Extract the [X, Y] coordinate from the center of the cell holding the provided text.  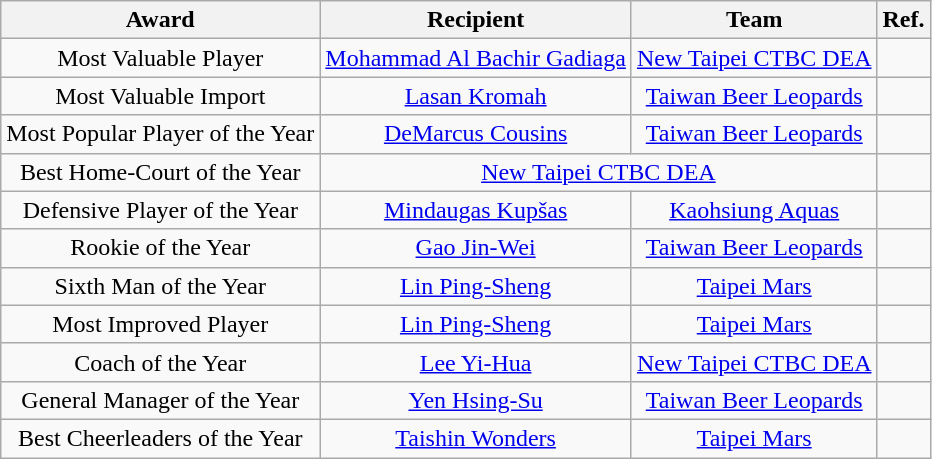
Taishin Wonders [476, 438]
Kaohsiung Aquas [754, 210]
Mohammad Al Bachir Gadiaga [476, 58]
Rookie of the Year [160, 248]
Lee Yi-Hua [476, 362]
Best Home-Court of the Year [160, 172]
General Manager of the Year [160, 400]
Coach of the Year [160, 362]
Best Cheerleaders of the Year [160, 438]
Recipient [476, 20]
Yen Hsing-Su [476, 400]
Most Improved Player [160, 324]
Most Valuable Player [160, 58]
Gao Jin-Wei [476, 248]
Award [160, 20]
Mindaugas Kupšas [476, 210]
Ref. [904, 20]
Most Popular Player of the Year [160, 134]
Defensive Player of the Year [160, 210]
Lasan Kromah [476, 96]
DeMarcus Cousins [476, 134]
Most Valuable Import [160, 96]
Sixth Man of the Year [160, 286]
Team [754, 20]
